Output the [x, y] coordinate of the center of the cell containing the given text.  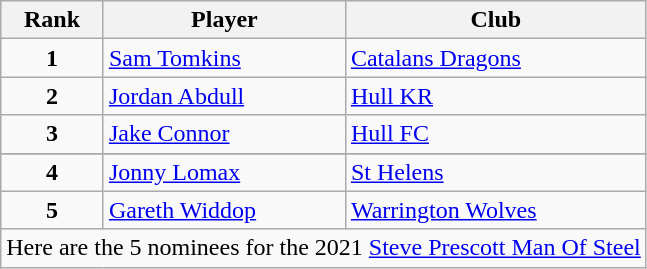
Hull FC [496, 134]
2 [52, 96]
1 [52, 58]
St Helens [496, 172]
Player [224, 20]
4 [52, 172]
Jake Connor [224, 134]
Catalans Dragons [496, 58]
Warrington Wolves [496, 210]
Hull KR [496, 96]
Club [496, 20]
Jordan Abdull [224, 96]
Jonny Lomax [224, 172]
5 [52, 210]
Gareth Widdop [224, 210]
3 [52, 134]
Rank [52, 20]
Here are the 5 nominees for the 2021 Steve Prescott Man Of Steel [324, 248]
Sam Tomkins [224, 58]
